Output the [x, y] coordinate of the center of the cell containing the given text.  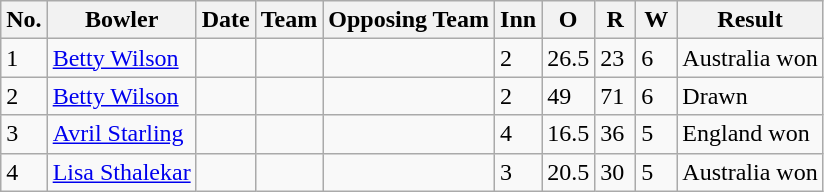
Drawn [750, 96]
Team [289, 20]
R [616, 20]
23 [616, 58]
Opposing Team [409, 20]
16.5 [568, 134]
Avril Starling [122, 134]
O [568, 20]
England won [750, 134]
49 [568, 96]
Result [750, 20]
No. [24, 20]
Date [226, 20]
26.5 [568, 58]
W [656, 20]
Lisa Sthalekar [122, 172]
30 [616, 172]
20.5 [568, 172]
Bowler [122, 20]
Inn [518, 20]
1 [24, 58]
71 [616, 96]
36 [616, 134]
